Search for the cell housing the specified text and yield its [X, Y] center coordinate. 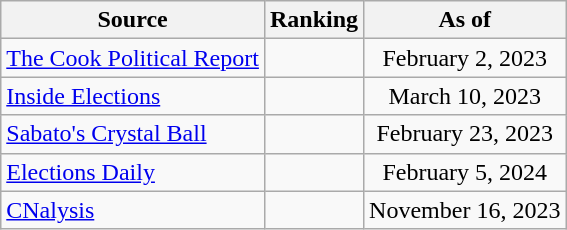
February 5, 2024 [465, 172]
As of [465, 20]
Sabato's Crystal Ball [133, 134]
Source [133, 20]
February 23, 2023 [465, 134]
Elections Daily [133, 172]
Inside Elections [133, 96]
February 2, 2023 [465, 58]
Ranking [314, 20]
March 10, 2023 [465, 96]
CNalysis [133, 210]
The Cook Political Report [133, 58]
November 16, 2023 [465, 210]
